Search for the cell housing the specified text and yield its [X, Y] center coordinate. 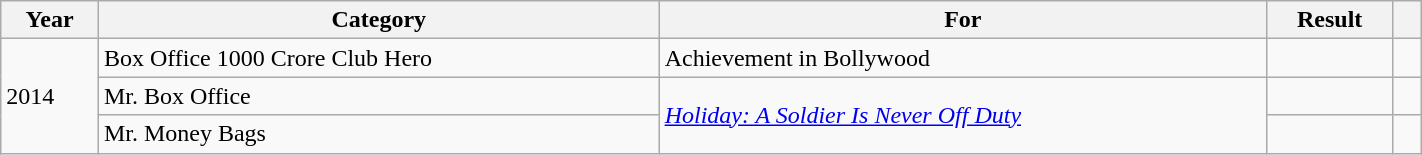
Year [50, 20]
2014 [50, 96]
Achievement in Bollywood [962, 58]
Holiday: A Soldier Is Never Off Duty [962, 115]
For [962, 20]
Mr. Box Office [378, 96]
Category [378, 20]
Box Office 1000 Crore Club Hero [378, 58]
Result [1329, 20]
Mr. Money Bags [378, 134]
